Locate the cell with the specified text and output its (X, Y) center coordinate. 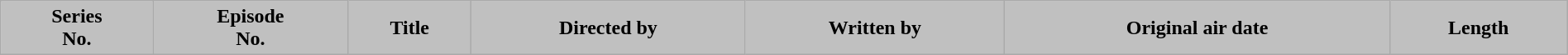
Length (1479, 28)
EpisodeNo. (250, 28)
SeriesNo. (77, 28)
Title (410, 28)
Written by (875, 28)
Original air date (1198, 28)
Directed by (609, 28)
